Search for the cell housing the specified text and yield its [x, y] center coordinate. 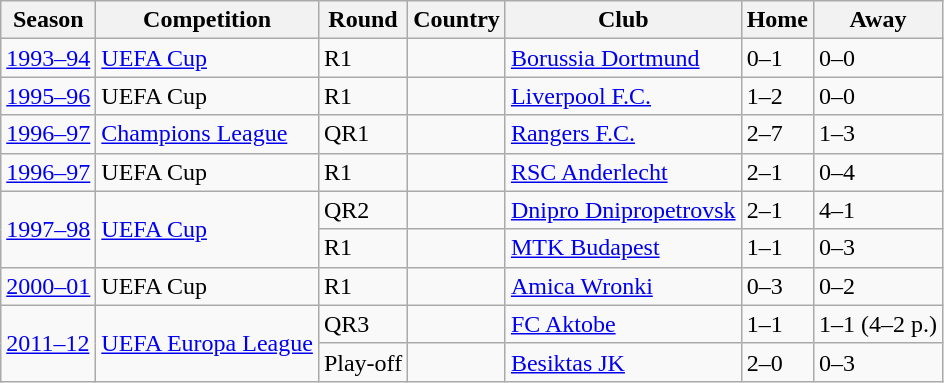
Besiktas JK [623, 362]
4–1 [878, 210]
0–2 [878, 286]
Rangers F.C. [623, 134]
1993–94 [48, 58]
Champions League [208, 134]
RSC Anderlecht [623, 172]
QR2 [362, 210]
QR3 [362, 324]
MTK Budapest [623, 248]
1997–98 [48, 229]
0–4 [878, 172]
Competition [208, 20]
UEFA Europa League [208, 343]
Home [777, 20]
1–2 [777, 96]
Dnipro Dnipropetrovsk [623, 210]
Country [457, 20]
0–1 [777, 58]
Amica Wronki [623, 286]
Liverpool F.C. [623, 96]
2011–12 [48, 343]
Away [878, 20]
2000–01 [48, 286]
1995–96 [48, 96]
Play-off [362, 362]
Round [362, 20]
Borussia Dortmund [623, 58]
2–7 [777, 134]
QR1 [362, 134]
Season [48, 20]
1–1 (4–2 p.) [878, 324]
FC Aktobe [623, 324]
2–0 [777, 362]
1–3 [878, 134]
Club [623, 20]
